Find where the given text appears and provide that cell's center as (x, y) coordinate. 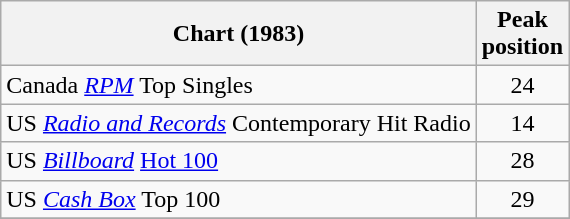
Peakposition (522, 34)
Chart (1983) (238, 34)
US Radio and Records Contemporary Hit Radio (238, 123)
24 (522, 85)
14 (522, 123)
US Billboard Hot 100 (238, 161)
US Cash Box Top 100 (238, 199)
29 (522, 199)
28 (522, 161)
Canada RPM Top Singles (238, 85)
